Return the [X, Y] coordinate for the center point of the cell that contains the specified text.  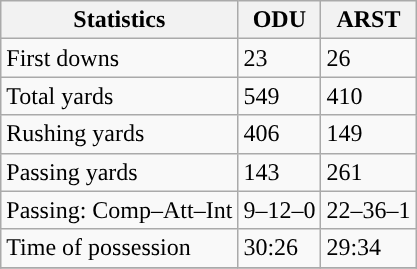
Total yards [120, 96]
26 [368, 58]
29:34 [368, 248]
261 [368, 172]
9–12–0 [280, 210]
ARST [368, 20]
149 [368, 134]
410 [368, 96]
Statistics [120, 20]
ODU [280, 20]
30:26 [280, 248]
Passing: Comp–Att–Int [120, 210]
First downs [120, 58]
22–36–1 [368, 210]
Rushing yards [120, 134]
406 [280, 134]
143 [280, 172]
Passing yards [120, 172]
549 [280, 96]
23 [280, 58]
Time of possession [120, 248]
